Return [x, y] of the center of cell containing provided text 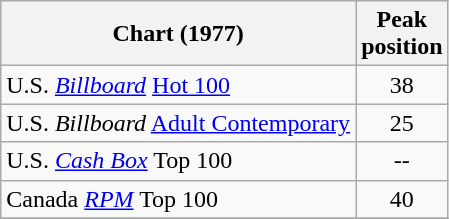
Peakposition [402, 34]
Chart (1977) [178, 34]
U.S. Billboard Hot 100 [178, 85]
U.S. Billboard Adult Contemporary [178, 123]
25 [402, 123]
40 [402, 199]
Canada RPM Top 100 [178, 199]
38 [402, 85]
-- [402, 161]
U.S. Cash Box Top 100 [178, 161]
